Identify which cell holds the provided text, then report its [X, Y] central coordinate. 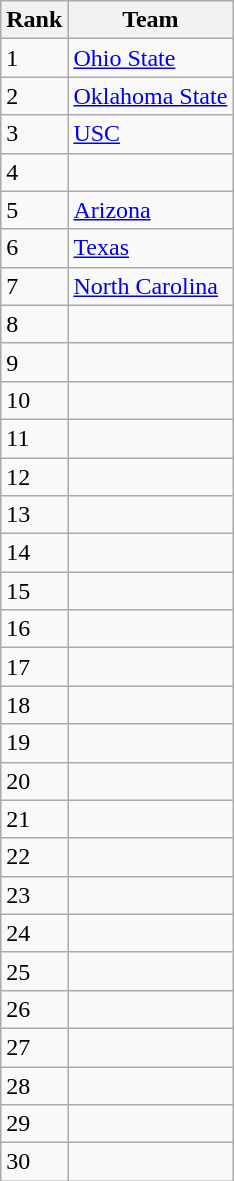
Oklahoma State [150, 96]
Arizona [150, 210]
6 [34, 248]
20 [34, 781]
3 [34, 134]
4 [34, 172]
15 [34, 591]
24 [34, 933]
10 [34, 400]
11 [34, 438]
25 [34, 971]
27 [34, 1047]
1 [34, 58]
Texas [150, 248]
USC [150, 134]
18 [34, 705]
13 [34, 515]
12 [34, 477]
21 [34, 819]
5 [34, 210]
28 [34, 1085]
7 [34, 286]
North Carolina [150, 286]
Ohio State [150, 58]
26 [34, 1009]
16 [34, 629]
30 [34, 1162]
14 [34, 553]
29 [34, 1124]
23 [34, 895]
17 [34, 667]
2 [34, 96]
19 [34, 743]
Rank [34, 20]
Team [150, 20]
22 [34, 857]
9 [34, 362]
8 [34, 324]
